Extract the [X, Y] coordinate from the center of the cell holding the provided text.  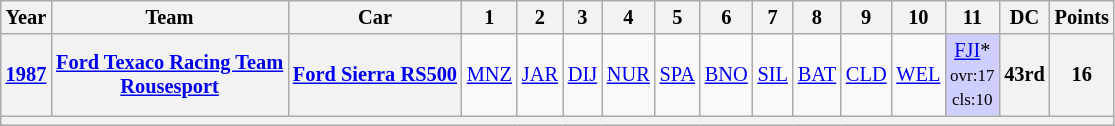
Ford Sierra RS500 [375, 75]
DC [1024, 17]
2 [540, 17]
SPA [678, 75]
10 [918, 17]
JAR [540, 75]
11 [972, 17]
FJI*ovr:17cls:10 [972, 75]
3 [582, 17]
Year [26, 17]
WEL [918, 75]
1 [490, 17]
BAT [817, 75]
CLD [866, 75]
7 [773, 17]
8 [817, 17]
DIJ [582, 75]
Points [1082, 17]
43rd [1024, 75]
5 [678, 17]
SIL [773, 75]
1987 [26, 75]
MNZ [490, 75]
6 [726, 17]
Car [375, 17]
Ford Texaco Racing TeamRousesport [170, 75]
16 [1082, 75]
NUR [628, 75]
BNO [726, 75]
9 [866, 17]
4 [628, 17]
Team [170, 17]
